Extract the (x, y) coordinate from the center of the cell holding the provided text.  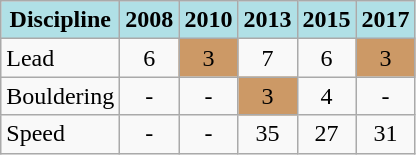
35 (268, 134)
Lead (60, 58)
7 (268, 58)
2017 (386, 20)
2015 (326, 20)
Discipline (60, 20)
31 (386, 134)
2010 (208, 20)
Bouldering (60, 96)
4 (326, 96)
2008 (150, 20)
2013 (268, 20)
Speed (60, 134)
27 (326, 134)
